Find where the given text appears and provide that cell's center as [x, y] coordinate. 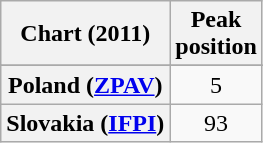
Chart (2011) [86, 34]
Poland (ZPAV) [86, 85]
5 [216, 85]
Peakposition [216, 34]
93 [216, 123]
Slovakia (IFPI) [86, 123]
